Return the (X, Y) coordinate for the center point of the cell that contains the specified text.  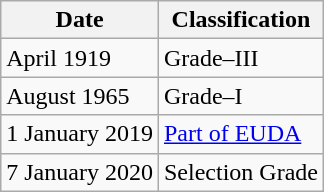
Part of EUDA (240, 134)
Selection Grade (240, 172)
Classification (240, 20)
Date (80, 20)
Grade–I (240, 96)
August 1965 (80, 96)
1 January 2019 (80, 134)
April 1919 (80, 58)
Grade–III (240, 58)
7 January 2020 (80, 172)
